Scan for the cell matching the given text and deliver its [X, Y] coordinate at center. 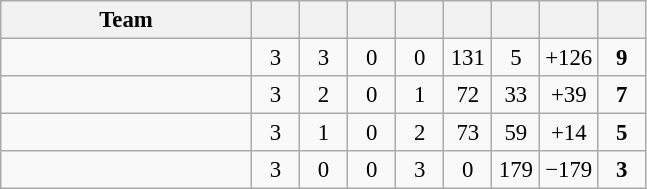
59 [516, 133]
+39 [569, 95]
179 [516, 170]
33 [516, 95]
9 [622, 58]
7 [622, 95]
−179 [569, 170]
+126 [569, 58]
73 [468, 133]
131 [468, 58]
72 [468, 95]
Team [126, 20]
+14 [569, 133]
